Find where the given text appears and provide that cell's center as (X, Y) coordinate. 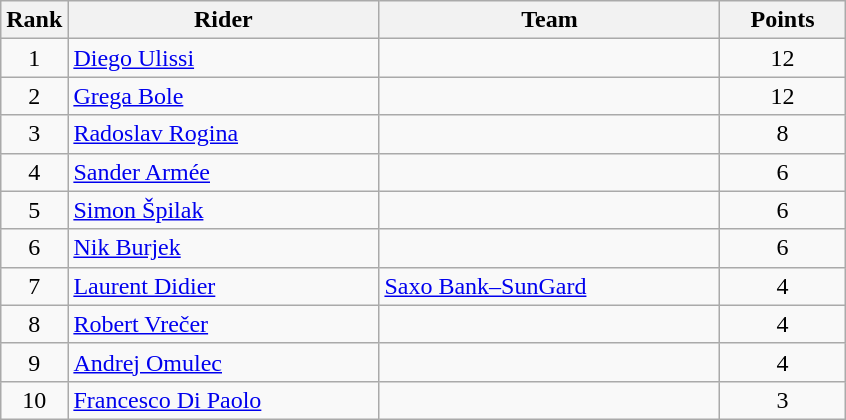
Francesco Di Paolo (224, 400)
Radoslav Rogina (224, 134)
7 (34, 286)
Simon Špilak (224, 210)
Laurent Didier (224, 286)
10 (34, 400)
1 (34, 58)
Diego Ulissi (224, 58)
Grega Bole (224, 96)
Team (550, 20)
9 (34, 362)
Points (782, 20)
Saxo Bank–SunGard (550, 286)
Rank (34, 20)
Rider (224, 20)
Sander Armée (224, 172)
Robert Vrečer (224, 324)
Nik Burjek (224, 248)
Andrej Omulec (224, 362)
2 (34, 96)
5 (34, 210)
